Return [X, Y] of the center of cell containing provided text 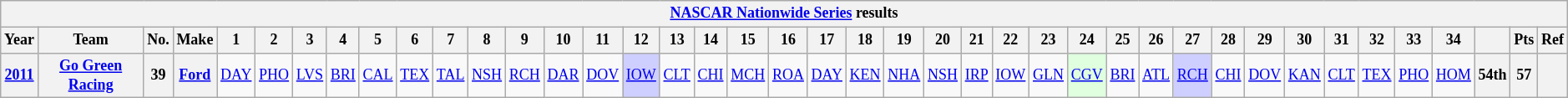
14 [711, 40]
CGV [1087, 75]
32 [1377, 40]
CAL [377, 75]
HOM [1454, 75]
DAR [563, 75]
Team [90, 40]
5 [377, 40]
KEN [865, 75]
6 [415, 40]
17 [827, 40]
NHA [904, 75]
TAL [451, 75]
10 [563, 40]
Make [195, 40]
IRP [977, 75]
20 [943, 40]
1 [236, 40]
KAN [1304, 75]
Year [20, 40]
54th [1493, 75]
Ref [1553, 40]
29 [1265, 40]
7 [451, 40]
26 [1156, 40]
13 [676, 40]
31 [1341, 40]
ATL [1156, 75]
15 [748, 40]
39 [159, 75]
25 [1122, 40]
22 [1010, 40]
Ford [195, 75]
Pts [1525, 40]
No. [159, 40]
9 [524, 40]
18 [865, 40]
24 [1087, 40]
2011 [20, 75]
11 [603, 40]
27 [1192, 40]
4 [342, 40]
GLN [1049, 75]
28 [1228, 40]
LVS [309, 75]
2 [274, 40]
57 [1525, 75]
Go Green Racing [90, 75]
34 [1454, 40]
33 [1414, 40]
16 [788, 40]
30 [1304, 40]
ROA [788, 75]
NASCAR Nationwide Series results [784, 13]
23 [1049, 40]
3 [309, 40]
8 [488, 40]
19 [904, 40]
MCH [748, 75]
21 [977, 40]
12 [641, 40]
